Capture the cell that displays the provided text and extract its (x, y) central coordinate. 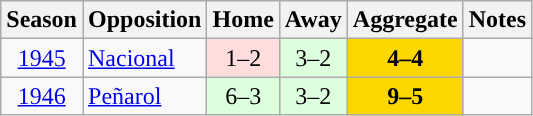
1–2 (243, 58)
1945 (42, 58)
4–4 (405, 58)
Aggregate (405, 20)
Nacional (144, 58)
1946 (42, 96)
Season (42, 20)
Away (313, 20)
9–5 (405, 96)
Notes (497, 20)
Peñarol (144, 96)
Opposition (144, 20)
Home (243, 20)
6–3 (243, 96)
